Return (X, Y) of the center of cell containing provided text 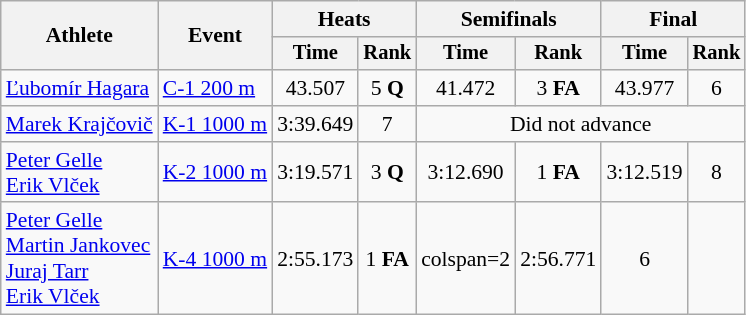
2:55.173 (315, 259)
Event (215, 36)
Ľubomír Hagara (80, 88)
colspan=2 (466, 259)
3:39.649 (315, 124)
Marek Krajčovič (80, 124)
Final (673, 19)
43.507 (315, 88)
5 Q (387, 88)
7 (387, 124)
Semifinals (508, 19)
K-1 1000 m (215, 124)
K-2 1000 m (215, 172)
Did not advance (580, 124)
K-4 1000 m (215, 259)
3 Q (387, 172)
41.472 (466, 88)
Peter GelleErik Vlček (80, 172)
C-1 200 m (215, 88)
Athlete (80, 36)
Peter GelleMartin JankovecJuraj TarrErik Vlček (80, 259)
2:56.771 (558, 259)
3 FA (558, 88)
3:12.690 (466, 172)
43.977 (644, 88)
8 (717, 172)
3:12.519 (644, 172)
Heats (344, 19)
3:19.571 (315, 172)
